Pinpoint the cell where the given text exists, returning its [X, Y] midpoint coordinate. 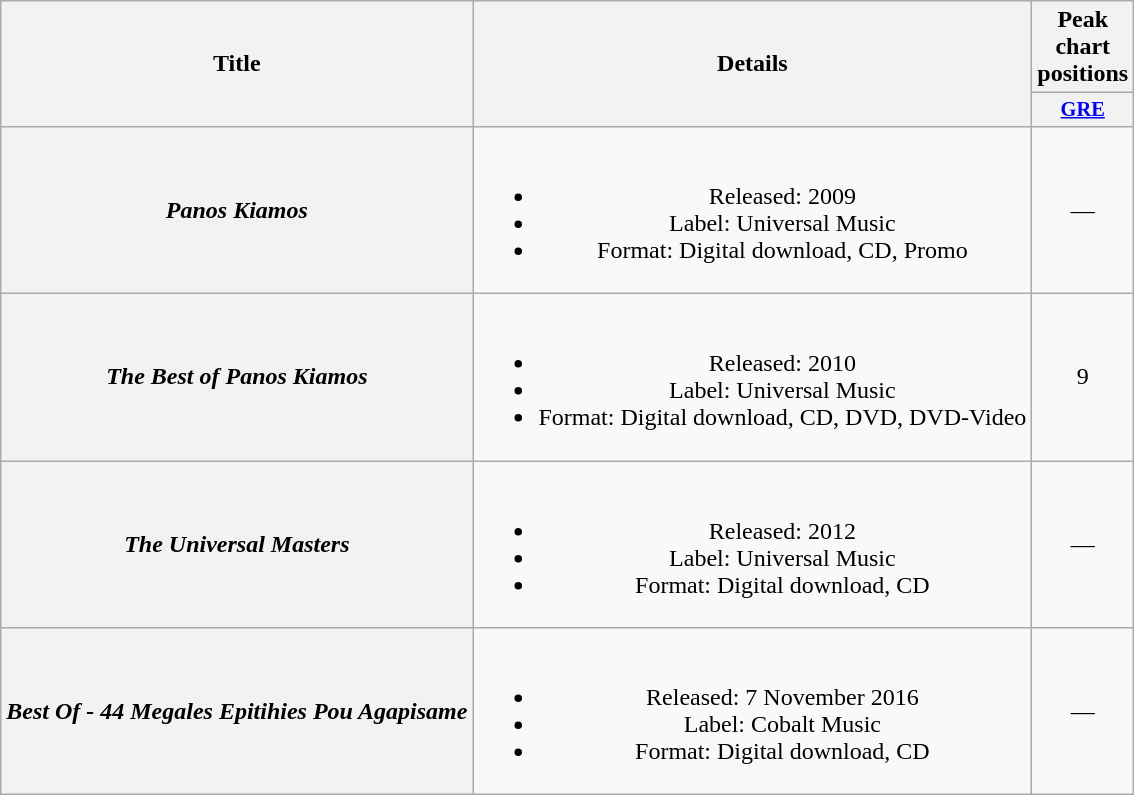
GRE [1083, 110]
Best Of - 44 Megales Epitihies Pou Agapisame [237, 712]
Panos Kiamos [237, 210]
The Best of Panos Kiamos [237, 378]
Released: 2010Label: Universal MusicFormat: Digital download, CD, DVD, DVD-Video [752, 378]
Title [237, 64]
Peak chart positions [1083, 47]
Details [752, 64]
Released: 2009Label: Universal MusicFormat: Digital download, CD, Promo [752, 210]
Released: 7 November 2016Label: Cobalt MusicFormat: Digital download, CD [752, 712]
Released: 2012Label: Universal MusicFormat: Digital download, CD [752, 544]
9 [1083, 378]
The Universal Masters [237, 544]
